Return the [x, y] coordinate for the center point of the cell that contains the specified text.  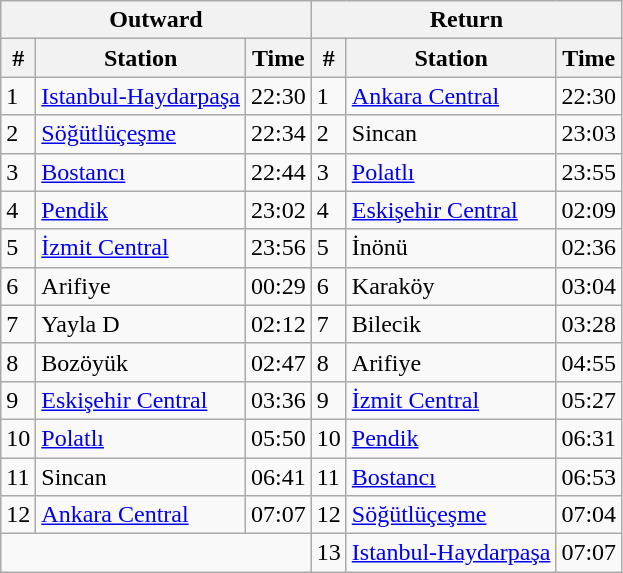
06:41 [278, 477]
Bilecik [451, 324]
04:55 [589, 362]
23:55 [589, 172]
13 [328, 553]
Return [466, 20]
23:02 [278, 210]
03:28 [589, 324]
İnönü [451, 248]
06:53 [589, 477]
06:31 [589, 438]
Yayla D [141, 324]
Karaköy [451, 286]
02:09 [589, 210]
Outward [156, 20]
03:36 [278, 400]
02:12 [278, 324]
23:56 [278, 248]
22:44 [278, 172]
00:29 [278, 286]
02:36 [589, 248]
07:04 [589, 515]
05:50 [278, 438]
03:04 [589, 286]
05:27 [589, 400]
23:03 [589, 134]
Bozöyük [141, 362]
22:34 [278, 134]
02:47 [278, 362]
